Return the [x, y] coordinate for the center point of the cell that contains the specified text.  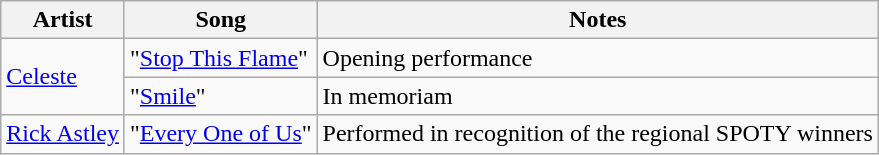
Rick Astley [63, 134]
Artist [63, 20]
"Smile" [220, 96]
Opening performance [598, 58]
Performed in recognition of the regional SPOTY winners [598, 134]
Song [220, 20]
"Every One of Us" [220, 134]
"Stop This Flame" [220, 58]
Celeste [63, 77]
Notes [598, 20]
In memoriam [598, 96]
